Detect which cell encompasses the target text, then output its [x, y] center coordinate. 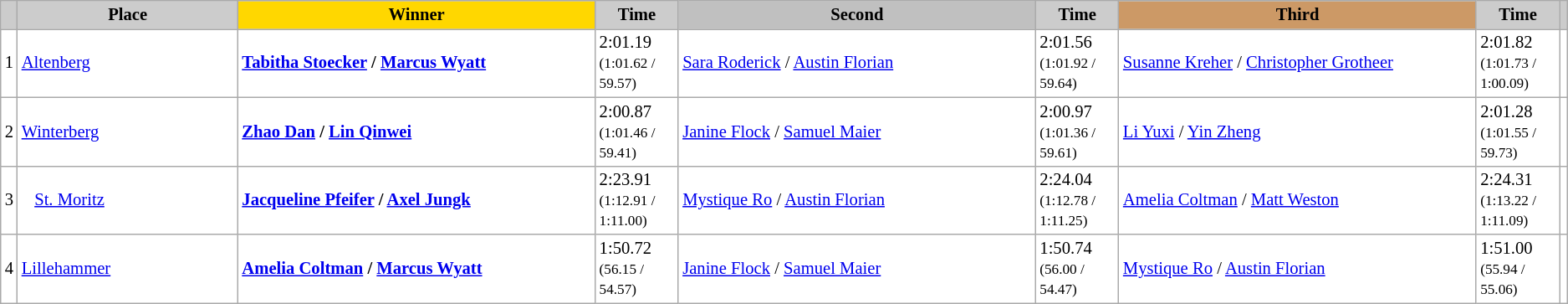
2:01.82(1:01.73 / 1:00.09) [1518, 63]
Altenberg [128, 63]
2 [9, 131]
1 [9, 63]
Susanne Kreher / Christopher Grotheer [1298, 63]
1:50.74(56.00 / 54.47) [1077, 269]
Second [856, 14]
3 [9, 200]
Winner [416, 14]
1:50.72(56.15 / 54.57) [637, 269]
St. Moritz [128, 200]
2:00.87(1:01.46 / 59.41) [637, 131]
2:24.04(1:12.78 / 1:11.25) [1077, 200]
2:01.28(1:01.55 / 59.73) [1518, 131]
Amelia Coltman / Marcus Wyatt [416, 269]
2:23.91(1:12.91 / 1:11.00) [637, 200]
2:00.97(1:01.36 / 59.61) [1077, 131]
Zhao Dan / Lin Qinwei [416, 131]
Tabitha Stoecker / Marcus Wyatt [416, 63]
4 [9, 269]
Sara Roderick / Austin Florian [856, 63]
Jacqueline Pfeifer / Axel Jungk [416, 200]
2:24.31(1:13.22 / 1:11.09) [1518, 200]
Amelia Coltman / Matt Weston [1298, 200]
2:01.19(1:01.62 / 59.57) [637, 63]
Li Yuxi / Yin Zheng [1298, 131]
1:51.00(55.94 / 55.06) [1518, 269]
Winterberg [128, 131]
Place [128, 14]
Third [1298, 14]
2:01.56(1:01.92 / 59.64) [1077, 63]
Lillehammer [128, 269]
